Provide the (x, y) coordinate of the cell's center where the given text is located.  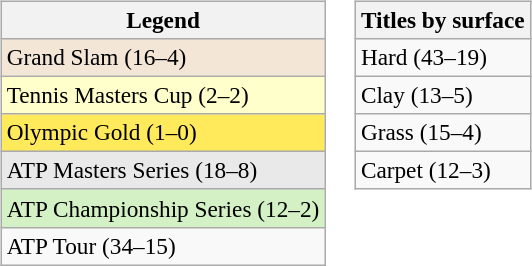
ATP Championship Series (12–2) (162, 208)
Tennis Masters Cup (2–2) (162, 95)
Legend (162, 20)
Hard (43–19) (442, 57)
Clay (13–5) (442, 95)
Grand Slam (16–4) (162, 57)
Titles by surface (442, 20)
ATP Tour (34–15) (162, 246)
Carpet (12–3) (442, 171)
Olympic Gold (1–0) (162, 133)
ATP Masters Series (18–8) (162, 171)
Grass (15–4) (442, 133)
